For the text-containing cell, return its midpoint in (X, Y) coordinate format. 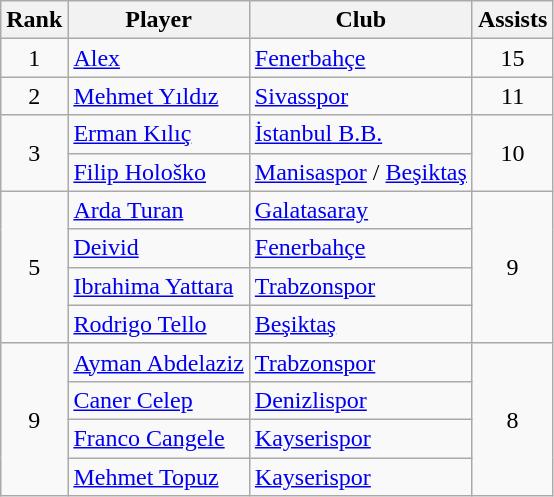
Manisaspor / Beşiktaş (360, 172)
Ayman Abdelaziz (158, 362)
Player (158, 20)
Assists (512, 20)
Alex (158, 58)
10 (512, 153)
Denizlispor (360, 400)
Mehmet Topuz (158, 477)
Mehmet Yıldız (158, 96)
Rodrigo Tello (158, 324)
5 (34, 267)
Filip Hološko (158, 172)
İstanbul B.B. (360, 134)
Rank (34, 20)
8 (512, 419)
Galatasaray (360, 210)
Erman Kılıç (158, 134)
2 (34, 96)
Deivid (158, 248)
1 (34, 58)
15 (512, 58)
11 (512, 96)
Sivasspor (360, 96)
Franco Cangele (158, 438)
3 (34, 153)
Club (360, 20)
Arda Turan (158, 210)
Beşiktaş (360, 324)
Caner Celep (158, 400)
Ibrahima Yattara (158, 286)
